Search for the cell housing the specified text and yield its [x, y] center coordinate. 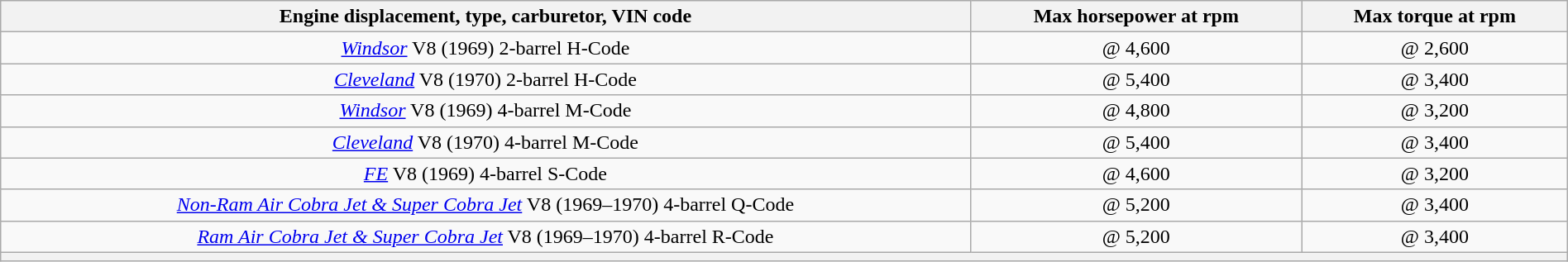
Engine displacement, type, carburetor, VIN code [485, 17]
Max torque at rpm [1434, 17]
Ram Air Cobra Jet & Super Cobra Jet V8 (1969–1970) 4-barrel R-Code [485, 236]
FE V8 (1969) 4-barrel S-Code [485, 174]
Non-Ram Air Cobra Jet & Super Cobra Jet V8 (1969–1970) 4-barrel Q-Code [485, 205]
Cleveland V8 (1970) 4-barrel M-Code [485, 142]
Windsor V8 (1969) 4-barrel M-Code [485, 111]
@ 2,600 [1434, 48]
Windsor V8 (1969) 2-barrel H-Code [485, 48]
Cleveland V8 (1970) 2-barrel H-Code [485, 79]
Max horsepower at rpm [1136, 17]
@ 4,800 [1136, 111]
